Return [x, y] of the center of cell containing provided text 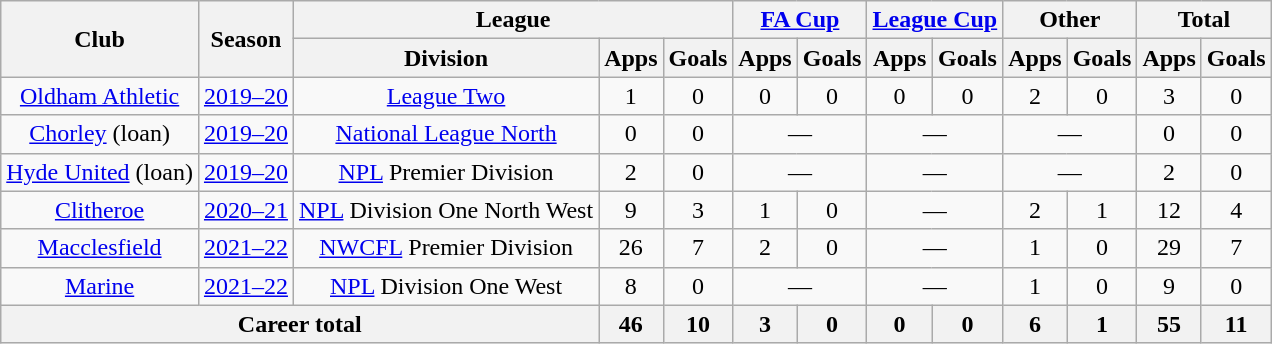
Club [100, 39]
Clitheroe [100, 210]
6 [1035, 324]
League Cup [935, 20]
FA Cup [800, 20]
55 [1169, 324]
46 [631, 324]
Other [1070, 20]
29 [1169, 248]
NPL Division One West [446, 286]
Division [446, 58]
Season [246, 39]
NWCFL Premier Division [446, 248]
National League North [446, 134]
NPL Division One North West [446, 210]
11 [1236, 324]
4 [1236, 210]
Chorley (loan) [100, 134]
League [512, 20]
Marine [100, 286]
10 [698, 324]
Total [1204, 20]
Macclesfield [100, 248]
League Two [446, 96]
2020–21 [246, 210]
Career total [300, 324]
NPL Premier Division [446, 172]
8 [631, 286]
Hyde United (loan) [100, 172]
26 [631, 248]
Oldham Athletic [100, 96]
12 [1169, 210]
